Search for the cell housing the specified text and yield its [X, Y] center coordinate. 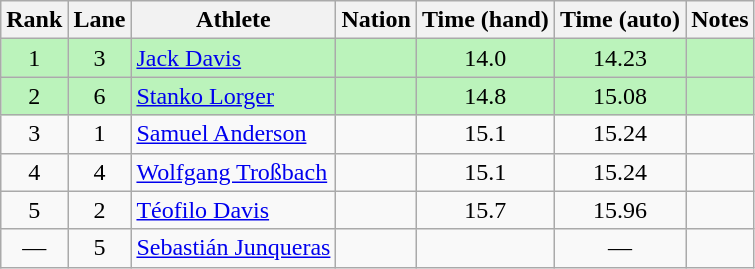
Time (hand) [485, 20]
Notes [720, 20]
15.96 [620, 210]
Stanko Lorger [234, 96]
Time (auto) [620, 20]
Rank [34, 20]
Wolfgang Troßbach [234, 172]
14.8 [485, 96]
Nation [376, 20]
Lane [100, 20]
Samuel Anderson [234, 134]
14.0 [485, 58]
Jack Davis [234, 58]
Sebastián Junqueras [234, 248]
6 [100, 96]
Athlete [234, 20]
Téofilo Davis [234, 210]
14.23 [620, 58]
15.08 [620, 96]
15.7 [485, 210]
